Capture the cell that displays the provided text and extract its [X, Y] central coordinate. 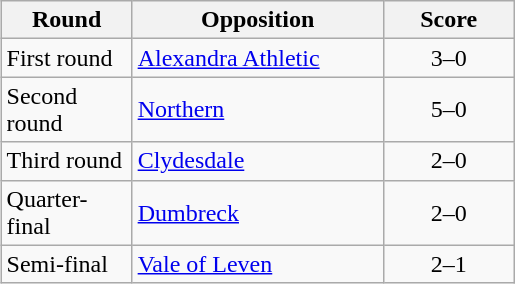
Round [66, 20]
First round [66, 58]
Score [448, 20]
Opposition [258, 20]
Quarter-final [66, 212]
Semi-final [66, 264]
5–0 [448, 110]
2–1 [448, 264]
Third round [66, 161]
Dumbreck [258, 212]
3–0 [448, 58]
Second round [66, 110]
Alexandra Athletic [258, 58]
Clydesdale [258, 161]
Vale of Leven [258, 264]
Northern [258, 110]
